Return the (X, Y) coordinate for the center point of the cell that contains the specified text.  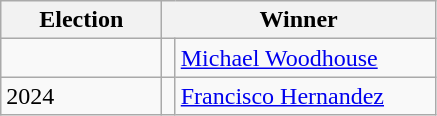
Election (82, 20)
Michael Woodhouse (305, 58)
2024 (82, 96)
Winner (299, 20)
Francisco Hernandez (305, 96)
